Pinpoint the cell where the given text exists, returning its [x, y] midpoint coordinate. 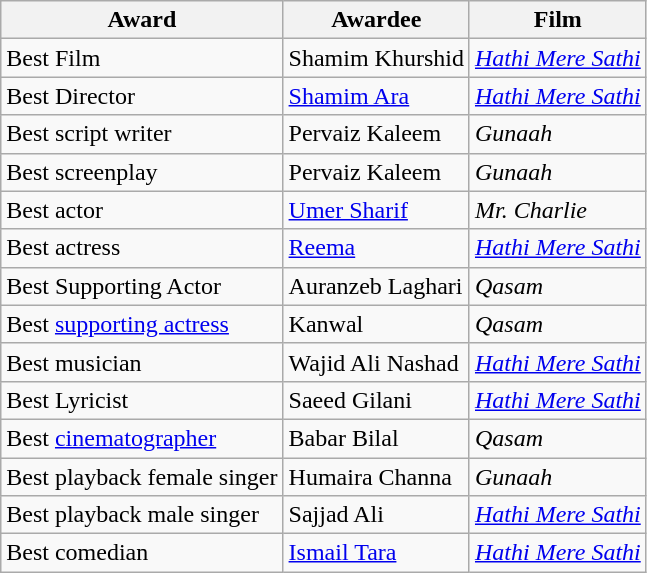
Best actor [142, 210]
Best Film [142, 58]
Best playback female singer [142, 477]
Best script writer [142, 134]
Shamim Ara [376, 96]
Reema [376, 248]
Best comedian [142, 553]
Humaira Channa [376, 477]
Best Lyricist [142, 400]
Mr. Charlie [558, 210]
Wajid Ali Nashad [376, 362]
Best Director [142, 96]
Babar Bilal [376, 438]
Best actress [142, 248]
Umer Sharif [376, 210]
Sajjad Ali [376, 515]
Best Supporting Actor [142, 286]
Award [142, 20]
Saeed Gilani [376, 400]
Ismail Tara [376, 553]
Kanwal [376, 324]
Best cinematographer [142, 438]
Best playback male singer [142, 515]
Auranzeb Laghari [376, 286]
Best supporting actress [142, 324]
Best musician [142, 362]
Film [558, 20]
Shamim Khurshid [376, 58]
Best screenplay [142, 172]
Awardee [376, 20]
